Scan for the cell matching the given text and deliver its (X, Y) coordinate at center. 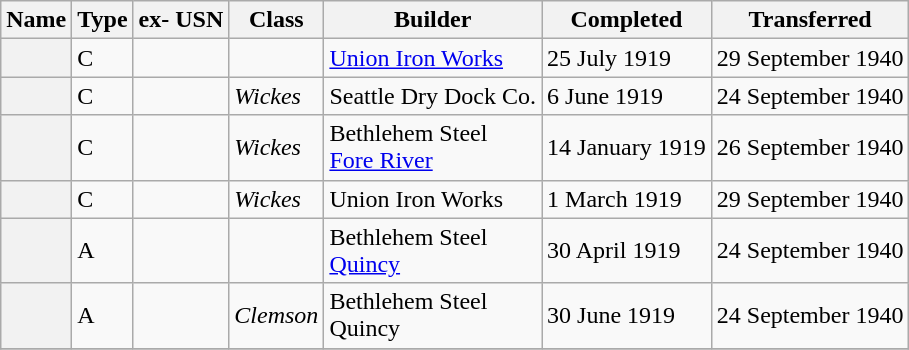
30 April 1919 (627, 250)
Transferred (810, 20)
14 January 1919 (627, 148)
26 September 1940 (810, 148)
Name (36, 20)
Class (276, 20)
Completed (627, 20)
Type (102, 20)
1 March 1919 (627, 199)
30 June 1919 (627, 316)
6 June 1919 (627, 96)
Builder (433, 20)
25 July 1919 (627, 58)
Clemson (276, 316)
Seattle Dry Dock Co. (433, 96)
ex- USN (181, 20)
Bethlehem Steel Fore River (433, 148)
